Capture the cell that displays the provided text and extract its [x, y] central coordinate. 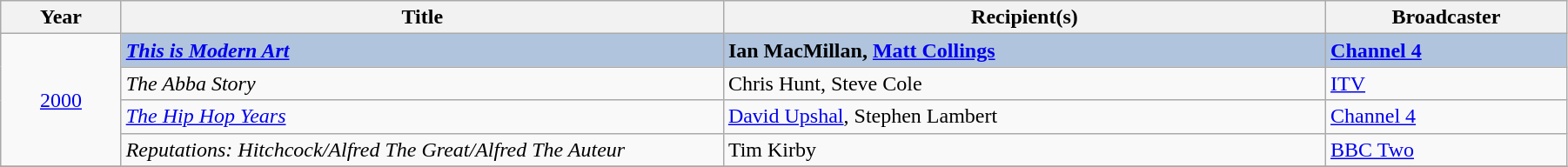
Recipient(s) [1024, 17]
David Upshal, Stephen Lambert [1024, 117]
BBC Two [1446, 150]
Tim Kirby [1024, 150]
Ian MacMillan, Matt Collings [1024, 50]
This is Modern Art [422, 50]
The Hip Hop Years [422, 117]
Title [422, 17]
Chris Hunt, Steve Cole [1024, 83]
ITV [1446, 83]
The Abba Story [422, 83]
Year [61, 17]
2000 [61, 100]
Broadcaster [1446, 17]
Reputations: Hitchcock/Alfred The Great/Alfred The Auteur [422, 150]
